Detect which cell encompasses the target text, then output its [x, y] center coordinate. 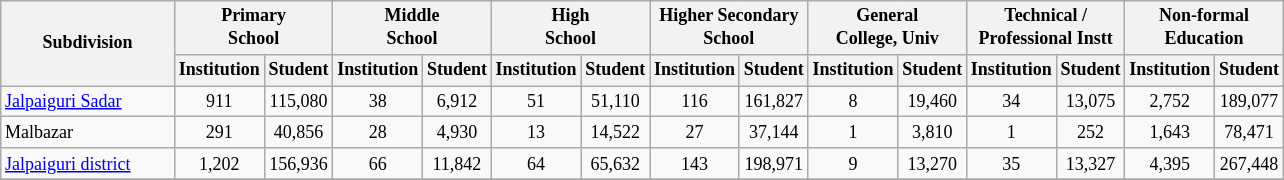
PrimarySchool [253, 28]
115,080 [298, 102]
51 [536, 102]
13,075 [1090, 102]
66 [378, 164]
27 [695, 132]
198,971 [774, 164]
78,471 [1250, 132]
13 [536, 132]
11,842 [458, 164]
Jalpaiguri district [88, 164]
51,110 [616, 102]
Higher SecondarySchool [729, 28]
Malbazar [88, 132]
291 [219, 132]
65,632 [616, 164]
4,395 [1170, 164]
HighSchool [570, 28]
64 [536, 164]
13,327 [1090, 164]
161,827 [774, 102]
6,912 [458, 102]
2,752 [1170, 102]
35 [1011, 164]
9 [853, 164]
8 [853, 102]
13,270 [932, 164]
4,930 [458, 132]
Subdivision [88, 44]
156,936 [298, 164]
252 [1090, 132]
40,856 [298, 132]
MiddleSchool [412, 28]
3,810 [932, 132]
267,448 [1250, 164]
143 [695, 164]
Technical /Professional Instt [1045, 28]
116 [695, 102]
189,077 [1250, 102]
28 [378, 132]
Non-formalEducation [1204, 28]
19,460 [932, 102]
GeneralCollege, Univ [887, 28]
37,144 [774, 132]
1,202 [219, 164]
1,643 [1170, 132]
38 [378, 102]
911 [219, 102]
14,522 [616, 132]
Jalpaiguri Sadar [88, 102]
34 [1011, 102]
